Locate the cell with the specified text and output its (x, y) center coordinate. 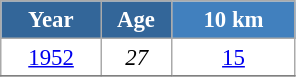
27 (136, 58)
15 (234, 58)
1952 (52, 58)
Age (136, 20)
Year (52, 20)
10 km (234, 20)
